Search for the cell housing the specified text and yield its [x, y] center coordinate. 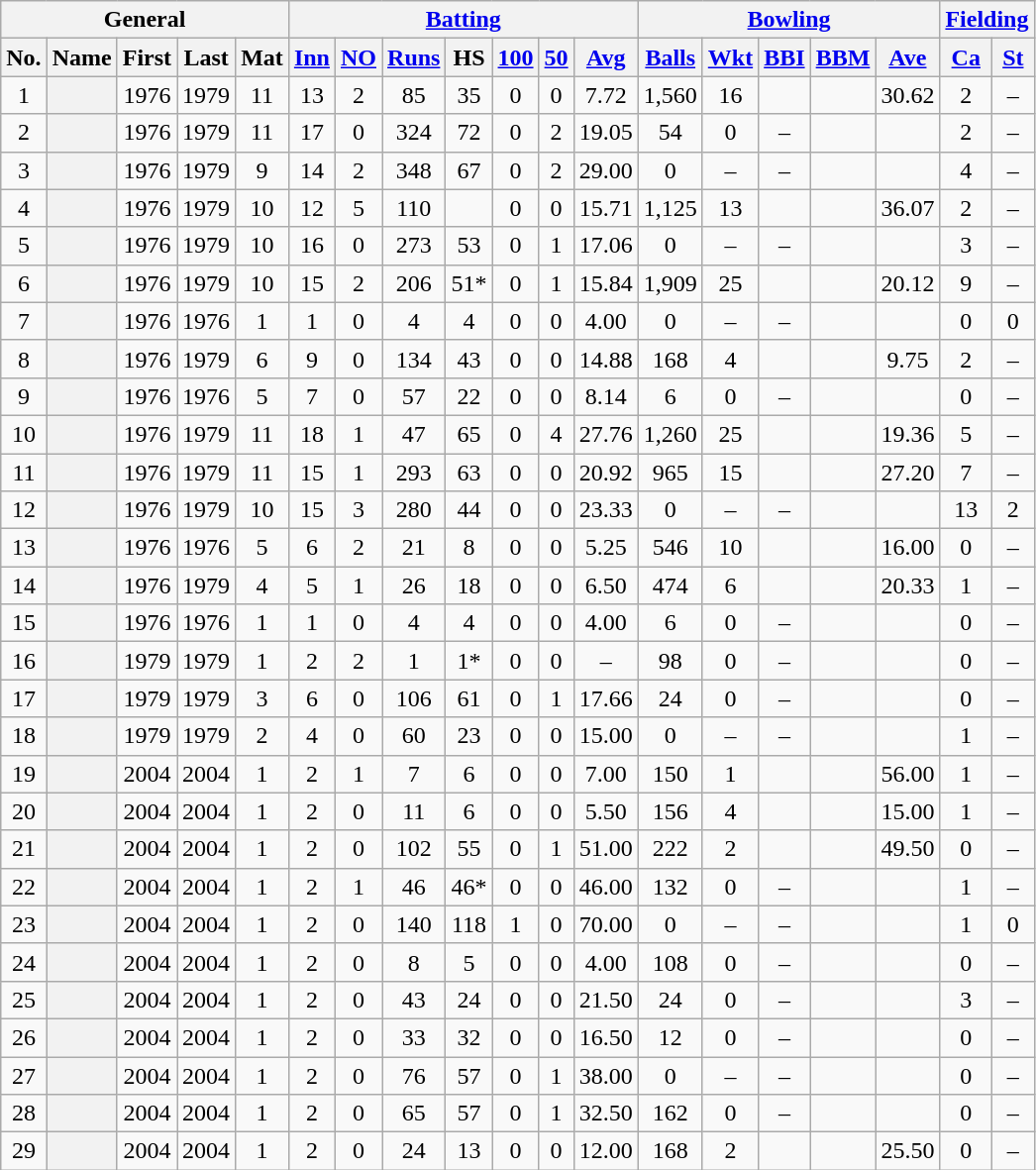
222 [670, 849]
32 [469, 1037]
HS [469, 57]
108 [670, 962]
51* [469, 283]
6.50 [606, 585]
20.12 [907, 283]
162 [670, 1114]
Avg [606, 57]
20.92 [606, 473]
38.00 [606, 1075]
21.50 [606, 1000]
60 [414, 736]
General [145, 20]
44 [469, 510]
Balls [670, 57]
16.00 [907, 548]
36.07 [907, 208]
32.50 [606, 1114]
1* [469, 661]
1,260 [670, 434]
Runs [414, 57]
965 [670, 473]
7.72 [606, 95]
15.84 [606, 283]
110 [414, 208]
1,909 [670, 283]
Last [206, 57]
46.00 [606, 887]
19.36 [907, 434]
17.66 [606, 698]
474 [670, 585]
546 [670, 548]
Wkt [730, 57]
106 [414, 698]
NO [359, 57]
Fielding [986, 20]
72 [469, 133]
Batting [464, 20]
132 [670, 887]
19.05 [606, 133]
12.00 [606, 1151]
5.50 [606, 811]
324 [414, 133]
14.88 [606, 359]
Mat [262, 57]
Inn [311, 57]
27 [24, 1075]
Name [81, 57]
15.71 [606, 208]
49.50 [907, 849]
20.33 [907, 585]
46* [469, 887]
20 [24, 811]
280 [414, 510]
25.50 [907, 1151]
BBM [843, 57]
27.20 [907, 473]
61 [469, 698]
70.00 [606, 924]
67 [469, 170]
118 [469, 924]
First [147, 57]
54 [670, 133]
140 [414, 924]
16.50 [606, 1037]
76 [414, 1075]
23.33 [606, 510]
17.06 [606, 246]
St [1013, 57]
102 [414, 849]
50 [557, 57]
51.00 [606, 849]
BBI [784, 57]
53 [469, 246]
8.14 [606, 396]
85 [414, 95]
1,560 [670, 95]
63 [469, 473]
27.76 [606, 434]
Bowling [788, 20]
19 [24, 774]
134 [414, 359]
100 [515, 57]
35 [469, 95]
7.00 [606, 774]
56.00 [907, 774]
28 [24, 1114]
273 [414, 246]
30.62 [907, 95]
33 [414, 1037]
Ave [907, 57]
206 [414, 283]
293 [414, 473]
47 [414, 434]
29.00 [606, 170]
156 [670, 811]
No. [24, 57]
98 [670, 661]
1,125 [670, 208]
29 [24, 1151]
9.75 [907, 359]
55 [469, 849]
150 [670, 774]
5.25 [606, 548]
Ca [967, 57]
348 [414, 170]
46 [414, 887]
